Return [X, Y] of the center of cell containing provided text 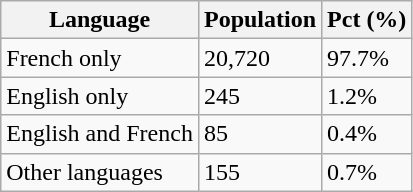
245 [260, 96]
0.7% [367, 172]
French only [100, 58]
Pct (%) [367, 20]
English only [100, 96]
Other languages [100, 172]
0.4% [367, 134]
85 [260, 134]
Population [260, 20]
20,720 [260, 58]
English and French [100, 134]
155 [260, 172]
97.7% [367, 58]
Language [100, 20]
1.2% [367, 96]
